Output the (x, y) coordinate of the center of the cell containing the given text.  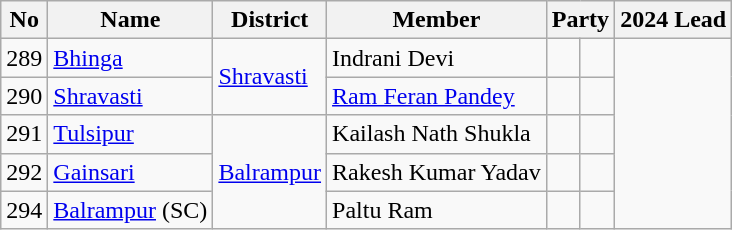
291 (24, 134)
Bhinga (130, 58)
District (270, 20)
294 (24, 210)
Rakesh Kumar Yadav (437, 172)
290 (24, 96)
Paltu Ram (437, 210)
Tulsipur (130, 134)
2024 Lead (674, 20)
Balrampur (SC) (130, 210)
Ram Feran Pandey (437, 96)
289 (24, 58)
Indrani Devi (437, 58)
Party (580, 20)
Kailash Nath Shukla (437, 134)
Balrampur (270, 172)
292 (24, 172)
No (24, 20)
Gainsari (130, 172)
Name (130, 20)
Member (437, 20)
